Return [x, y] of the center of cell containing provided text 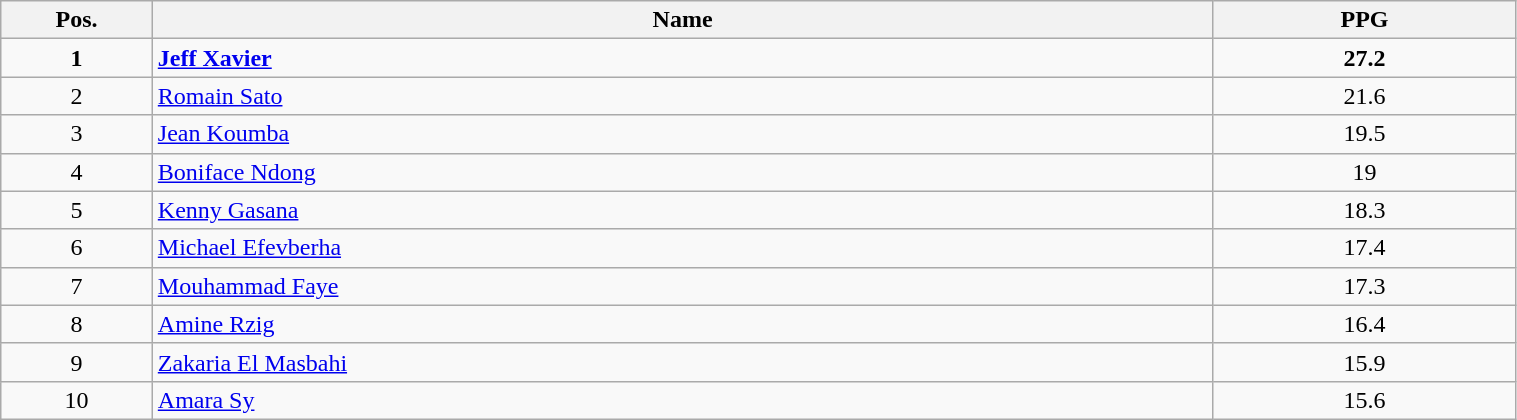
Romain Sato [682, 96]
Zakaria El Masbahi [682, 362]
Amine Rzig [682, 324]
6 [77, 248]
Amara Sy [682, 400]
Jeff Xavier [682, 58]
19 [1364, 172]
16.4 [1364, 324]
Mouhammad Faye [682, 286]
15.9 [1364, 362]
10 [77, 400]
PPG [1364, 20]
Michael Efevberha [682, 248]
19.5 [1364, 134]
15.6 [1364, 400]
1 [77, 58]
21.6 [1364, 96]
17.3 [1364, 286]
17.4 [1364, 248]
Name [682, 20]
Kenny Gasana [682, 210]
Boniface Ndong [682, 172]
4 [77, 172]
27.2 [1364, 58]
Jean Koumba [682, 134]
9 [77, 362]
2 [77, 96]
8 [77, 324]
3 [77, 134]
7 [77, 286]
5 [77, 210]
Pos. [77, 20]
18.3 [1364, 210]
